Search for the cell housing the specified text and yield its [x, y] center coordinate. 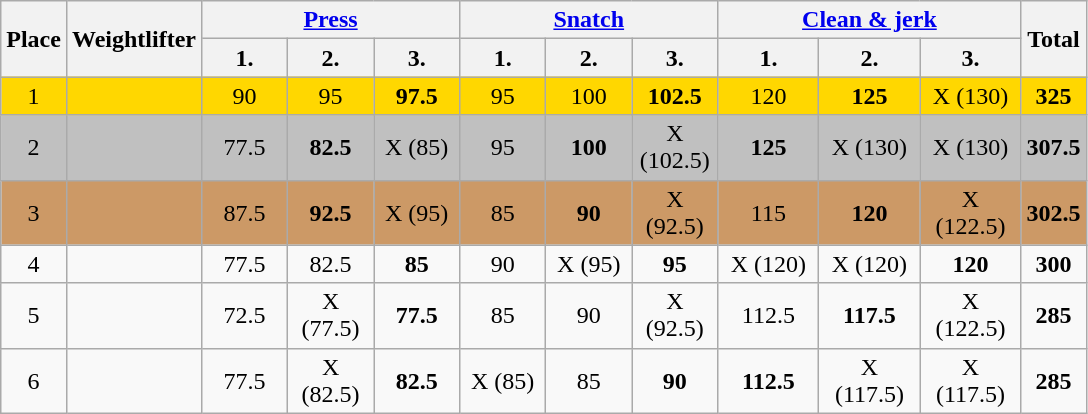
302.5 [1054, 212]
Place [34, 39]
4 [34, 264]
92.5 [331, 212]
117.5 [870, 316]
72.5 [244, 316]
115 [768, 212]
Total [1054, 39]
X (102.5) [675, 148]
X (82.5) [331, 380]
Snatch [589, 20]
5 [34, 316]
1 [34, 96]
325 [1054, 96]
X (77.5) [331, 316]
2 [34, 148]
307.5 [1054, 148]
Press [330, 20]
Clean & jerk [870, 20]
97.5 [417, 96]
102.5 [675, 96]
Weightlifter [134, 39]
3 [34, 212]
87.5 [244, 212]
6 [34, 380]
300 [1054, 264]
